Determine the [x, y] coordinate at the center of the cell enclosing the given text.  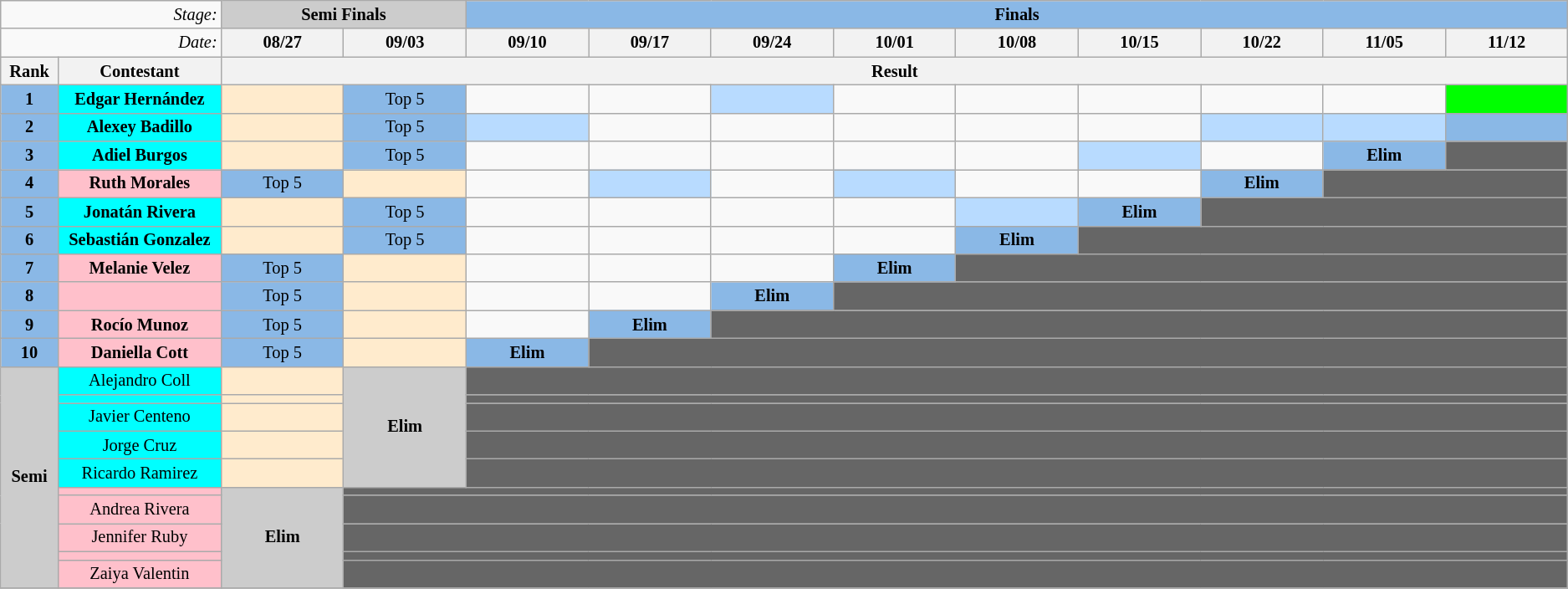
10/08 [1017, 43]
Alexey Badillo [139, 127]
Date: [111, 43]
11/05 [1384, 43]
Sebastián Gonzalez [139, 240]
10/15 [1139, 43]
Stage: [111, 14]
10/22 [1262, 43]
2 [30, 127]
08/27 [283, 43]
Jonatán Rivera [139, 212]
9 [30, 325]
10 [30, 352]
1 [30, 99]
Jorge Cruz [139, 445]
Finals [1017, 14]
3 [30, 156]
09/24 [772, 43]
4 [30, 183]
Result [895, 71]
11/12 [1506, 43]
Andrea Rivera [139, 510]
Javier Centeno [139, 417]
5 [30, 212]
Melanie Velez [139, 268]
Rocío Munoz [139, 325]
10/01 [894, 43]
Semi [30, 477]
Ruth Morales [139, 183]
Jennifer Ruby [139, 537]
Contestant [139, 71]
09/03 [405, 43]
09/10 [527, 43]
6 [30, 240]
Edgar Hernández [139, 99]
7 [30, 268]
09/17 [650, 43]
Rank [30, 71]
8 [30, 296]
Adiel Burgos [139, 156]
Ricardo Ramirez [139, 473]
Alejandro Coll [139, 381]
Semi Finals [345, 14]
Zaiya Valentin [139, 574]
Daniella Cott [139, 352]
